Return [X, Y] of the center of cell containing provided text 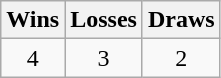
4 [33, 58]
Losses [104, 20]
2 [181, 58]
3 [104, 58]
Draws [181, 20]
Wins [33, 20]
